Pinpoint the cell where the given text exists, returning its (X, Y) midpoint coordinate. 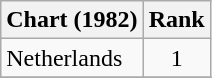
1 (176, 58)
Netherlands (72, 58)
Rank (176, 20)
Chart (1982) (72, 20)
